Return (X, Y) of the center of cell containing provided text 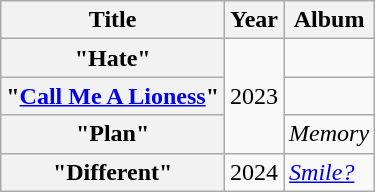
"Different" (113, 172)
Year (254, 20)
2023 (254, 96)
"Hate" (113, 58)
"Plan" (113, 134)
Smile? (330, 172)
2024 (254, 172)
Title (113, 20)
Memory (330, 134)
"Call Me A Lioness" (113, 96)
Album (330, 20)
